Identify which cell holds the provided text, then report its [x, y] central coordinate. 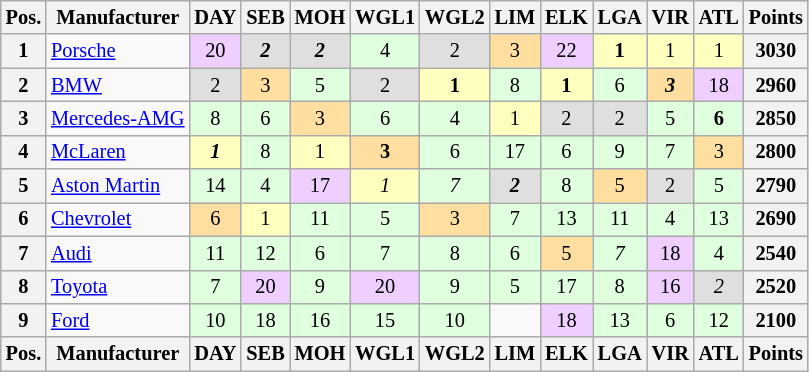
2540 [776, 253]
Toyota [118, 287]
Ford [118, 320]
2100 [776, 320]
2850 [776, 118]
2790 [776, 186]
2960 [776, 85]
Chevrolet [118, 219]
2800 [776, 152]
3030 [776, 51]
2520 [776, 287]
Aston Martin [118, 186]
Porsche [118, 51]
14 [215, 186]
15 [385, 320]
22 [566, 51]
Audi [118, 253]
2690 [776, 219]
McLaren [118, 152]
BMW [118, 85]
Mercedes-AMG [118, 118]
